Extract the (x, y) coordinate from the center of the cell holding the provided text.  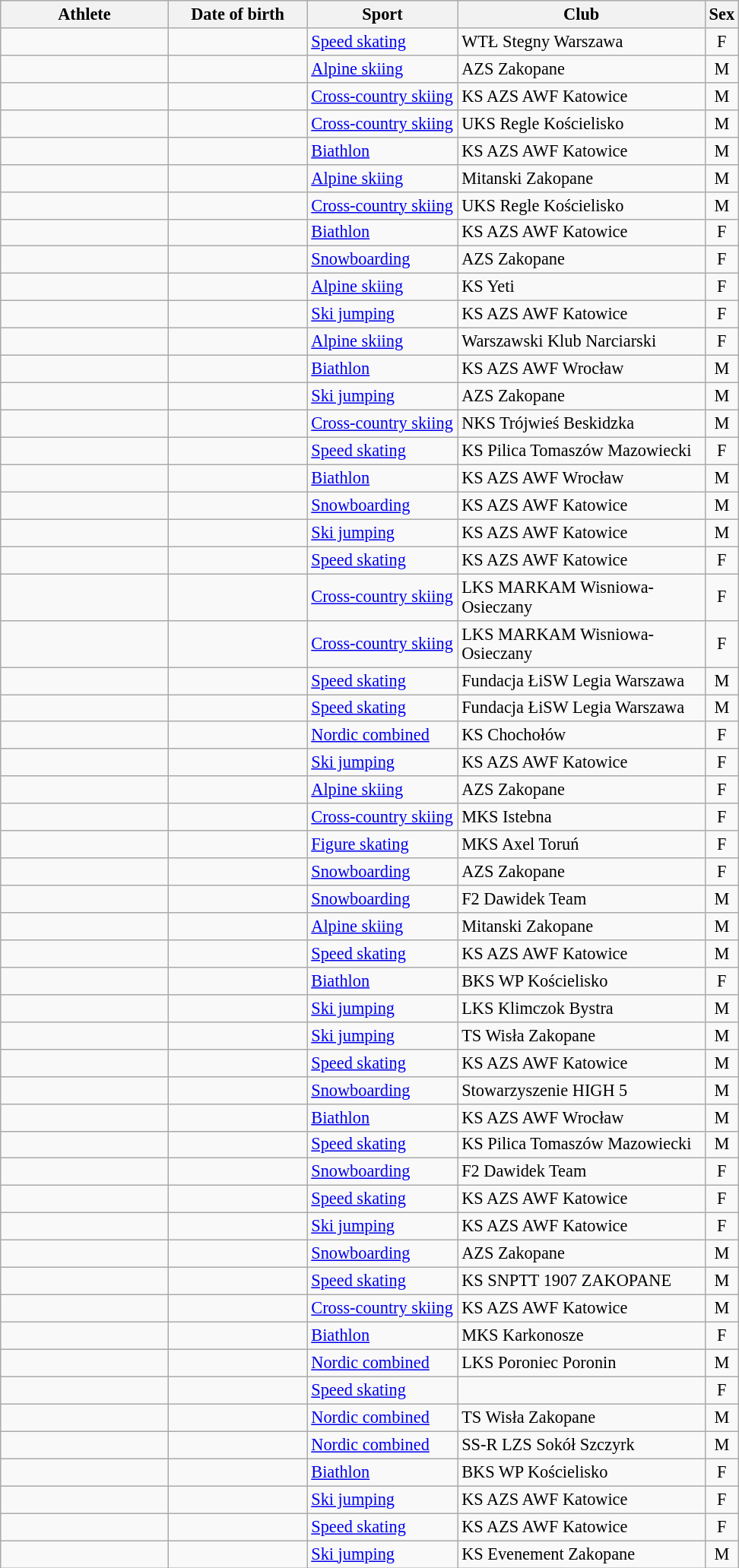
NKS Trójwieś Beskidzka (581, 423)
Warszawski Klub Narciarski (581, 342)
Athlete (84, 14)
Stowarzyszenie HIGH 5 (581, 1090)
WTŁ Stegny Warszawa (581, 42)
MKS Karkonosze (581, 1335)
Sport (382, 14)
Club (581, 14)
KS Chochołów (581, 735)
LKS Klimczok Bystra (581, 1008)
KS Evenement Zakopane (581, 1554)
MKS Axel Toruń (581, 844)
LKS Poroniec Poronin (581, 1363)
KS SNPTT 1907 ZAKOPANE (581, 1281)
Figure skating (382, 844)
MKS Istebna (581, 817)
SS-R LZS Sokół Szczyrk (581, 1445)
Sex (722, 14)
Date of birth (237, 14)
KS Yeti (581, 287)
